Return [x, y] of the center of cell containing provided text 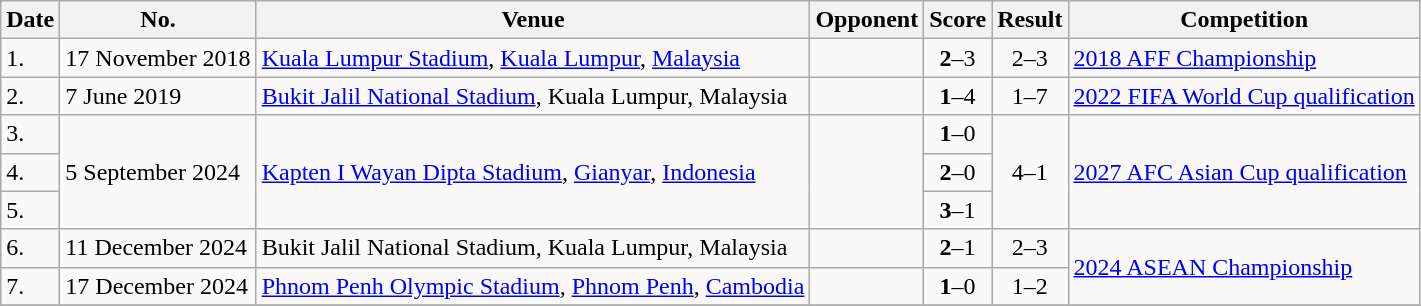
Competition [1244, 20]
2022 FIFA World Cup qualification [1244, 96]
2–1 [958, 248]
7 June 2019 [158, 96]
17 December 2024 [158, 286]
4–1 [1030, 172]
5 September 2024 [158, 172]
Kuala Lumpur Stadium, Kuala Lumpur, Malaysia [533, 58]
17 November 2018 [158, 58]
2–0 [958, 172]
Phnom Penh Olympic Stadium, Phnom Penh, Cambodia [533, 286]
3. [30, 134]
No. [158, 20]
2027 AFC Asian Cup qualification [1244, 172]
3–1 [958, 210]
2. [30, 96]
Score [958, 20]
6. [30, 248]
2018 AFF Championship [1244, 58]
Result [1030, 20]
Opponent [867, 20]
1. [30, 58]
Date [30, 20]
Venue [533, 20]
1–2 [1030, 286]
1–7 [1030, 96]
1–4 [958, 96]
Kapten I Wayan Dipta Stadium, Gianyar, Indonesia [533, 172]
5. [30, 210]
11 December 2024 [158, 248]
7. [30, 286]
2024 ASEAN Championship [1244, 267]
4. [30, 172]
